Find where the given text appears and provide that cell's center as [x, y] coordinate. 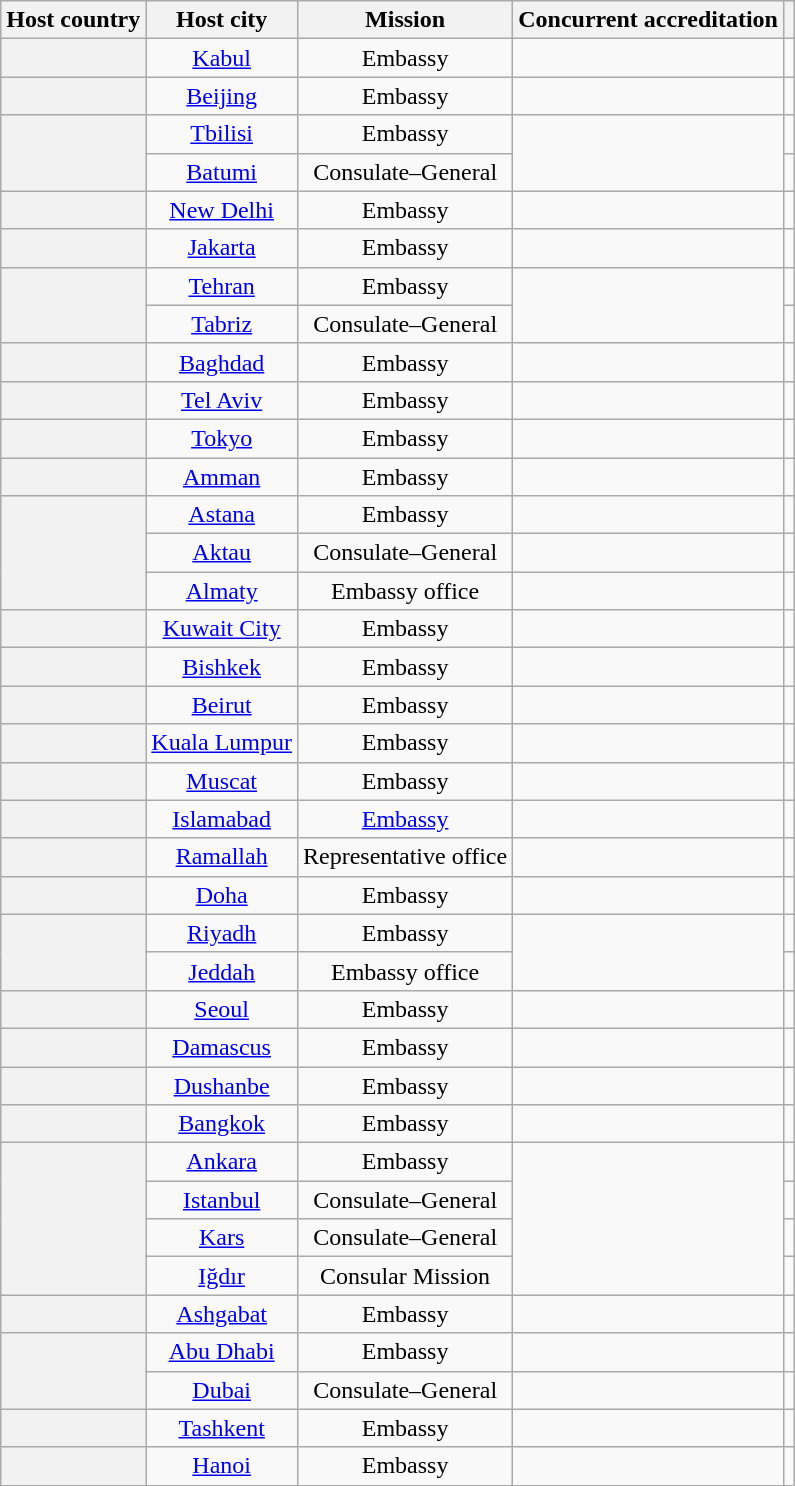
Beijing [222, 96]
Almaty [222, 591]
Ankara [222, 1162]
Tehran [222, 286]
Ramallah [222, 857]
Bangkok [222, 1124]
Dushanbe [222, 1085]
Tokyo [222, 438]
Jakarta [222, 248]
Mission [404, 20]
Baghdad [222, 362]
Batumi [222, 172]
New Delhi [222, 210]
Kuala Lumpur [222, 743]
Kabul [222, 58]
Istanbul [222, 1200]
Jeddah [222, 971]
Aktau [222, 553]
Islamabad [222, 819]
Amman [222, 477]
Host country [74, 20]
Seoul [222, 1009]
Beirut [222, 705]
Concurrent accreditation [648, 20]
Dubai [222, 1390]
Kuwait City [222, 629]
Representative office [404, 857]
Consular Mission [404, 1276]
Astana [222, 515]
Abu Dhabi [222, 1352]
Doha [222, 895]
Tel Aviv [222, 400]
Damascus [222, 1047]
Hanoi [222, 1466]
Tbilisi [222, 134]
Bishkek [222, 667]
Riyadh [222, 933]
Host city [222, 20]
Iğdır [222, 1276]
Tabriz [222, 324]
Muscat [222, 781]
Kars [222, 1238]
Ashgabat [222, 1314]
Tashkent [222, 1428]
